Find where the given text appears and provide that cell's center as (x, y) coordinate. 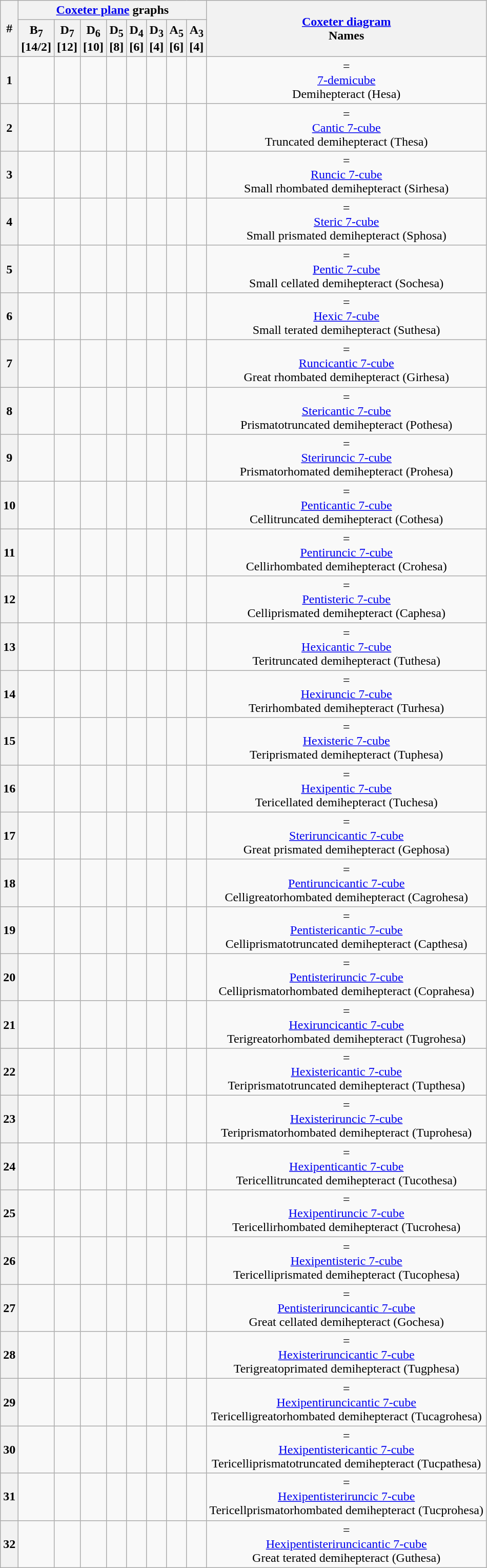
16 (9, 788)
= Pentisteriruncic 7-cubeCelliprismatorhombated demihepteract (Coprahesa) (347, 977)
= Hexic 7-cubeSmall terated demihepteract (Suthesa) (347, 316)
= Hexisteric 7-cubeTeriprismated demihepteract (Tuphesa) (347, 741)
= Pentisteric 7-cubeCelliprismated demihepteract (Caphesa) (347, 600)
26 (9, 1261)
17 (9, 836)
1 (9, 80)
= Hexipentisteriruncicantic 7-cubeGreat terated demihepteract (Guthesa) (347, 1544)
29 (9, 1402)
15 (9, 741)
6 (9, 316)
= Steriruncic 7-cubePrismatorhomated demihepteract (Prohesa) (347, 458)
23 (9, 1119)
14 (9, 694)
= Hexipenticantic 7-cubeTericellitruncated demihepteract (Tucothesa) (347, 1166)
27 (9, 1308)
D4[6] (136, 38)
B7[14/2] (36, 38)
12 (9, 600)
= Hexiruncic 7-cubeTerirhombated demihepteract (Turhesa) (347, 694)
= Hexicantic 7-cubeTeritruncated demihepteract (Tuthesa) (347, 647)
= Steric 7-cubeSmall prismated demihepteract (Sphosa) (347, 222)
= Hexipentiruncic 7-cubeTericellirhombated demihepteract (Tucrohesa) (347, 1214)
D6[10] (93, 38)
Coxeter diagramNames (347, 29)
= Pentistericantic 7-cubeCelliprismatotruncated demihepteract (Capthesa) (347, 930)
13 (9, 647)
= Penticantic 7-cubeCellitruncated demihepteract (Cothesa) (347, 505)
30 (9, 1450)
= Hexipentistericantic 7-cubeTericelliprismatotruncated demihepteract (Tucpathesa) (347, 1450)
A5[6] (176, 38)
= Hexisteriruncic 7-cubeTeriprismatorhombated demihepteract (Tuprohesa) (347, 1119)
3 (9, 174)
= Pentic 7-cubeSmall cellated demihepteract (Sochesa) (347, 269)
8 (9, 411)
= Hexisteriruncicantic 7-cubeTerigreatoprimated demihepteract (Tugphesa) (347, 1355)
= Pentiruncicantic 7-cubeCelligreatorhombated demihepteract (Cagrohesa) (347, 883)
22 (9, 1071)
= Pentiruncic 7-cubeCellirhombated demihepteract (Crohesa) (347, 552)
20 (9, 977)
D3[4] (157, 38)
= Hexipentic 7-cubeTericellated demihepteract (Tuchesa) (347, 788)
19 (9, 930)
= Runcic 7-cubeSmall rhombated demihepteract (Sirhesa) (347, 174)
7 (9, 364)
= Pentisteriruncicantic 7-cubeGreat cellated demihepteract (Gochesa) (347, 1308)
= Hexipentisteriruncic 7-cubeTericellprismatorhombated demihepteract (Tucprohesa) (347, 1497)
25 (9, 1214)
24 (9, 1166)
= Hexipentiruncicantic 7-cubeTericelligreatorhombated demihepteract (Tucagrohesa) (347, 1402)
= Steriruncicantic 7-cubeGreat prismated demihepteract (Gephosa) (347, 836)
9 (9, 458)
Coxeter plane graphs (113, 10)
= Runcicantic 7-cubeGreat rhombated demihepteract (Girhesa) (347, 364)
5 (9, 269)
= Hexipentisteric 7-cubeTericelliprismated demihepteract (Tucophesa) (347, 1261)
= Cantic 7-cubeTruncated demihepteract (Thesa) (347, 127)
= 7-demicubeDemihepteract (Hesa) (347, 80)
28 (9, 1355)
21 (9, 1024)
D5[8] (117, 38)
11 (9, 552)
# (9, 29)
32 (9, 1544)
10 (9, 505)
= Hexistericantic 7-cubeTeriprismatotruncated demihepteract (Tupthesa) (347, 1071)
2 (9, 127)
18 (9, 883)
31 (9, 1497)
D7[12] (68, 38)
= Hexiruncicantic 7-cubeTerigreatorhombated demihepteract (Tugrohesa) (347, 1024)
= Stericantic 7-cubePrismatotruncated demihepteract (Pothesa) (347, 411)
4 (9, 222)
A3[4] (197, 38)
